Extract the (X, Y) coordinate from the center of the cell holding the provided text.  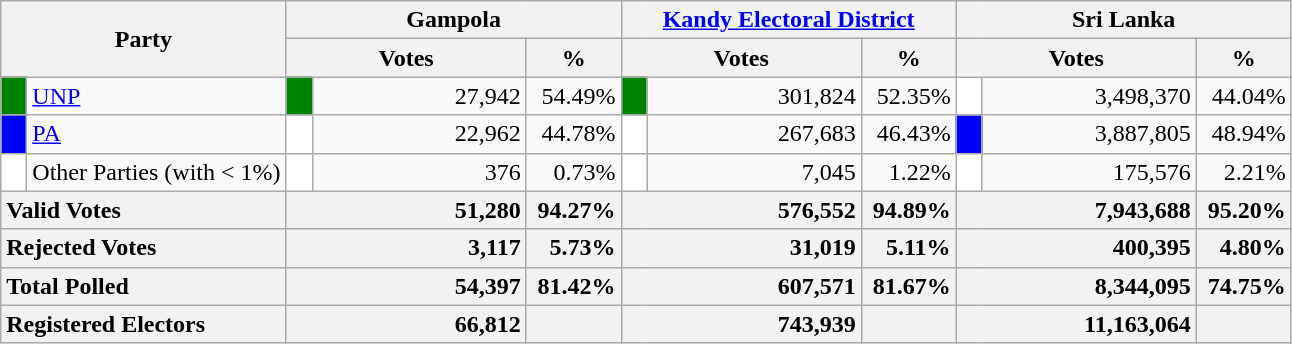
743,939 (741, 324)
Registered Electors (144, 324)
54,397 (406, 286)
74.75% (1244, 286)
11,163,064 (1076, 324)
81.67% (908, 286)
27,942 (419, 96)
44.78% (574, 134)
3,887,805 (1089, 134)
5.73% (574, 248)
576,552 (741, 210)
22,962 (419, 134)
400,395 (1076, 248)
Other Parties (with < 1%) (156, 172)
81.42% (574, 286)
66,812 (406, 324)
267,683 (754, 134)
3,117 (406, 248)
UNP (156, 96)
Rejected Votes (144, 248)
7,943,688 (1076, 210)
3,498,370 (1089, 96)
Sri Lanka (1124, 20)
PA (156, 134)
94.89% (908, 210)
31,019 (741, 248)
94.27% (574, 210)
607,571 (741, 286)
301,824 (754, 96)
376 (419, 172)
Valid Votes (144, 210)
5.11% (908, 248)
Party (144, 39)
95.20% (1244, 210)
48.94% (1244, 134)
46.43% (908, 134)
44.04% (1244, 96)
2.21% (1244, 172)
7,045 (754, 172)
0.73% (574, 172)
Kandy Electoral District (788, 20)
51,280 (406, 210)
Total Polled (144, 286)
Gampola (454, 20)
52.35% (908, 96)
175,576 (1089, 172)
8,344,095 (1076, 286)
54.49% (574, 96)
4.80% (1244, 248)
1.22% (908, 172)
